Extract the (X, Y) coordinate from the center of the cell holding the provided text.  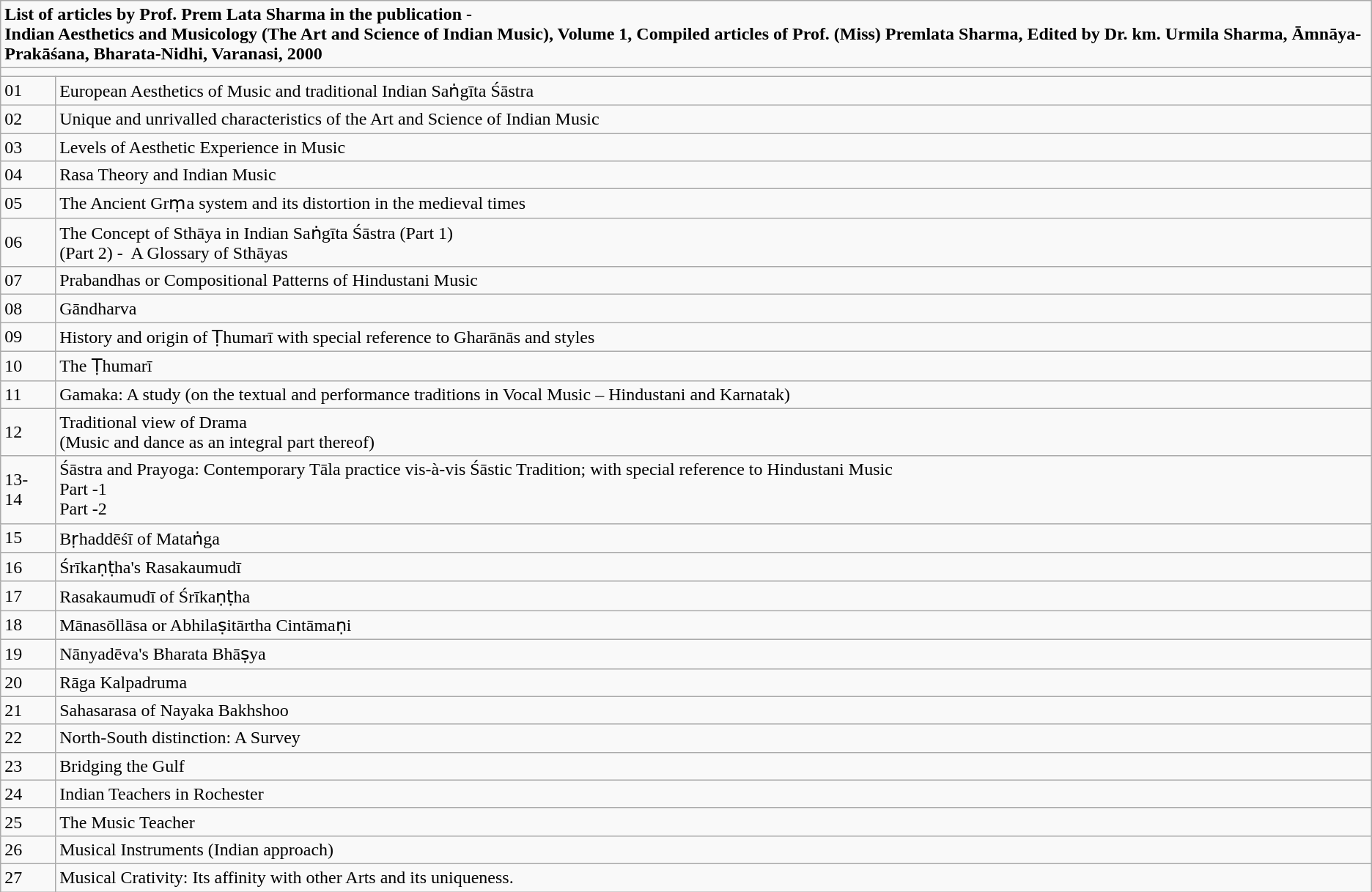
Prabandhas or Compositional Patterns of Hindustani Music (714, 281)
02 (28, 119)
Rāga Kalpadruma (714, 682)
09 (28, 337)
26 (28, 849)
Traditional view of Drama(Music and dance as an integral part thereof) (714, 432)
24 (28, 794)
11 (28, 394)
Unique and unrivalled characteristics of the Art and Science of Indian Music (714, 119)
01 (28, 91)
27 (28, 877)
Śrīkaṇṭha's Rasakaumudī (714, 567)
21 (28, 710)
Bridging the Gulf (714, 766)
03 (28, 147)
07 (28, 281)
23 (28, 766)
25 (28, 822)
European Aesthetics of Music and traditional Indian Saṅgīta Śāstra (714, 91)
Bṛhaddēśī of Mataṅga (714, 538)
Mānasōllāsa or Abhilaṣitārtha Cintāmaṇi (714, 625)
Musical Instruments (Indian approach) (714, 849)
Indian Teachers in Rochester (714, 794)
22 (28, 738)
17 (28, 596)
The Ancient Grṃa system and its distortion in the medieval times (714, 204)
The Concept of Sthāya in Indian Saṅgīta Śāstra (Part 1)(Part 2) - A Glossary of Sthāyas (714, 242)
Musical Crativity: Its affinity with other Arts and its uniqueness. (714, 877)
19 (28, 654)
20 (28, 682)
North-South distinction: A Survey (714, 738)
08 (28, 309)
The Ṭhumarī (714, 366)
04 (28, 175)
Śāstra and Prayoga: Contemporary Tāla practice vis-à-vis Śāstic Tradition; with special reference to Hindustani MusicPart -1Part -2 (714, 490)
12 (28, 432)
The Music Teacher (714, 822)
10 (28, 366)
13-14 (28, 490)
Rasa Theory and Indian Music (714, 175)
Nānyadēva's Bharata Bhāṣya (714, 654)
Sahasarasa of Nayaka Bakhshoo (714, 710)
Levels of Aesthetic Experience in Music (714, 147)
06 (28, 242)
16 (28, 567)
Gāndharva (714, 309)
18 (28, 625)
Gamaka: A study (on the textual and performance traditions in Vocal Music – Hindustani and Karnatak) (714, 394)
15 (28, 538)
05 (28, 204)
Rasakaumudī of Śrīkaṇṭha (714, 596)
History and origin of Ṭhumarī with special reference to Gharānās and styles (714, 337)
